Return (x, y) of the center of cell containing provided text 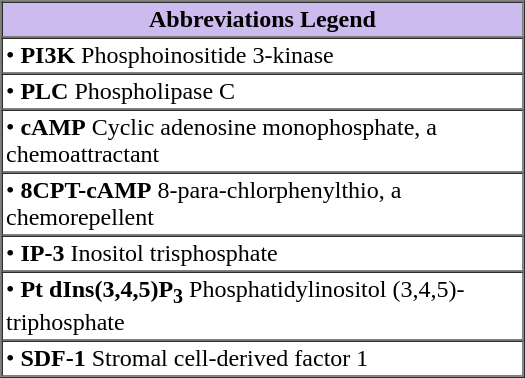
• cAMP Cyclic adenosine monophosphate, a chemoattractant (263, 142)
• Pt dIns(3,4,5)P3 Phosphatidylinositol (3,4,5)-triphosphate (263, 306)
• IP-3 Inositol trisphosphate (263, 254)
• 8CPT-cAMP 8-para-chlorphenylthio, a chemorepellent (263, 204)
• SDF-1 Stromal cell-derived factor 1 (263, 359)
• PLC Phospholipase C (263, 92)
• PI3K Phosphoinositide 3-kinase (263, 56)
Abbreviations Legend (263, 20)
